From the cell containing the given text, extract its center point as [x, y] coordinate. 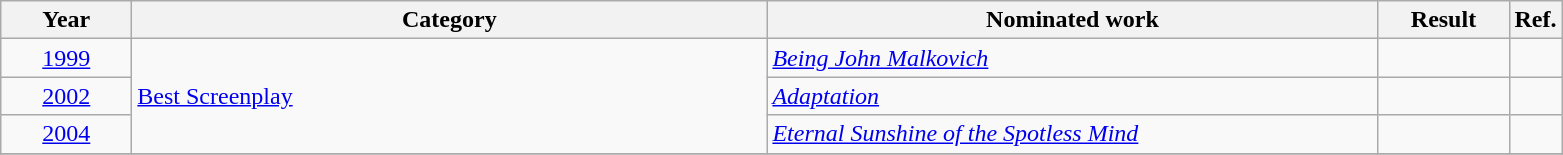
Adaptation [1072, 96]
Being John Malkovich [1072, 58]
Year [66, 20]
Nominated work [1072, 20]
Category [450, 20]
Best Screenplay [450, 96]
Eternal Sunshine of the Spotless Mind [1072, 134]
Ref. [1536, 20]
1999 [66, 58]
Result [1444, 20]
2004 [66, 134]
2002 [66, 96]
